Detect which cell encompasses the target text, then output its (X, Y) center coordinate. 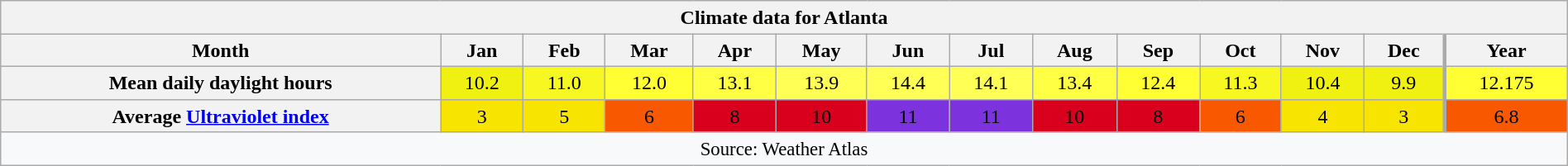
4 (1322, 116)
Source: Weather Atlas (784, 149)
Nov (1322, 50)
14.4 (908, 83)
14.1 (991, 83)
5 (564, 116)
May (822, 50)
10.4 (1322, 83)
11.0 (564, 83)
13.1 (734, 83)
12.0 (650, 83)
Month (221, 50)
11.3 (1241, 83)
10.2 (482, 83)
Dec (1404, 50)
Jan (482, 50)
9.9 (1404, 83)
Mean daily daylight hours (221, 83)
13.9 (822, 83)
Apr (734, 50)
Jun (908, 50)
Year (1505, 50)
Mar (650, 50)
Oct (1241, 50)
Aug (1074, 50)
13.4 (1074, 83)
Feb (564, 50)
Sep (1158, 50)
Climate data for Atlanta (784, 17)
12.175 (1505, 83)
6.8 (1505, 116)
Average Ultraviolet index (221, 116)
Jul (991, 50)
12.4 (1158, 83)
